Capture the cell that displays the provided text and extract its (X, Y) central coordinate. 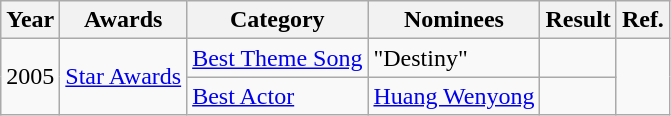
Awards (124, 20)
"Destiny" (454, 58)
Star Awards (124, 77)
Nominees (454, 20)
Huang Wenyong (454, 96)
Year (30, 20)
Ref. (642, 20)
2005 (30, 77)
Category (278, 20)
Best Theme Song (278, 58)
Result (578, 20)
Best Actor (278, 96)
